Detect which cell encompasses the target text, then output its (x, y) center coordinate. 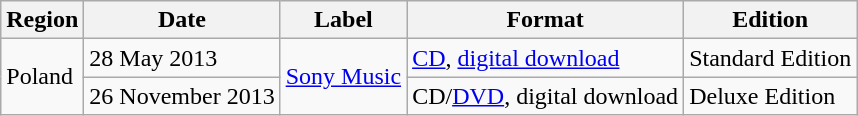
CD/DVD, digital download (546, 96)
Label (343, 20)
Standard Edition (770, 58)
CD, digital download (546, 58)
28 May 2013 (182, 58)
Region (42, 20)
Poland (42, 77)
Sony Music (343, 77)
Edition (770, 20)
Format (546, 20)
Deluxe Edition (770, 96)
26 November 2013 (182, 96)
Date (182, 20)
